Detect which cell encompasses the target text, then output its [X, Y] center coordinate. 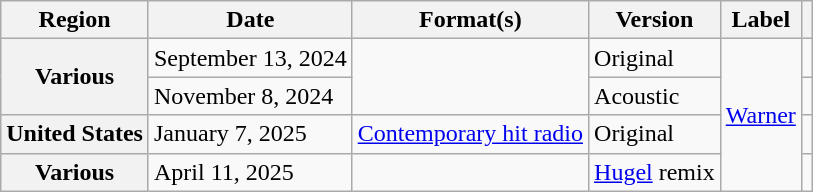
Contemporary hit radio [470, 134]
Version [655, 20]
Warner [760, 115]
Region [75, 20]
Format(s) [470, 20]
Label [760, 20]
United States [75, 134]
September 13, 2024 [250, 58]
Hugel remix [655, 172]
April 11, 2025 [250, 172]
Acoustic [655, 96]
January 7, 2025 [250, 134]
November 8, 2024 [250, 96]
Date [250, 20]
